Detect which cell encompasses the target text, then output its (x, y) center coordinate. 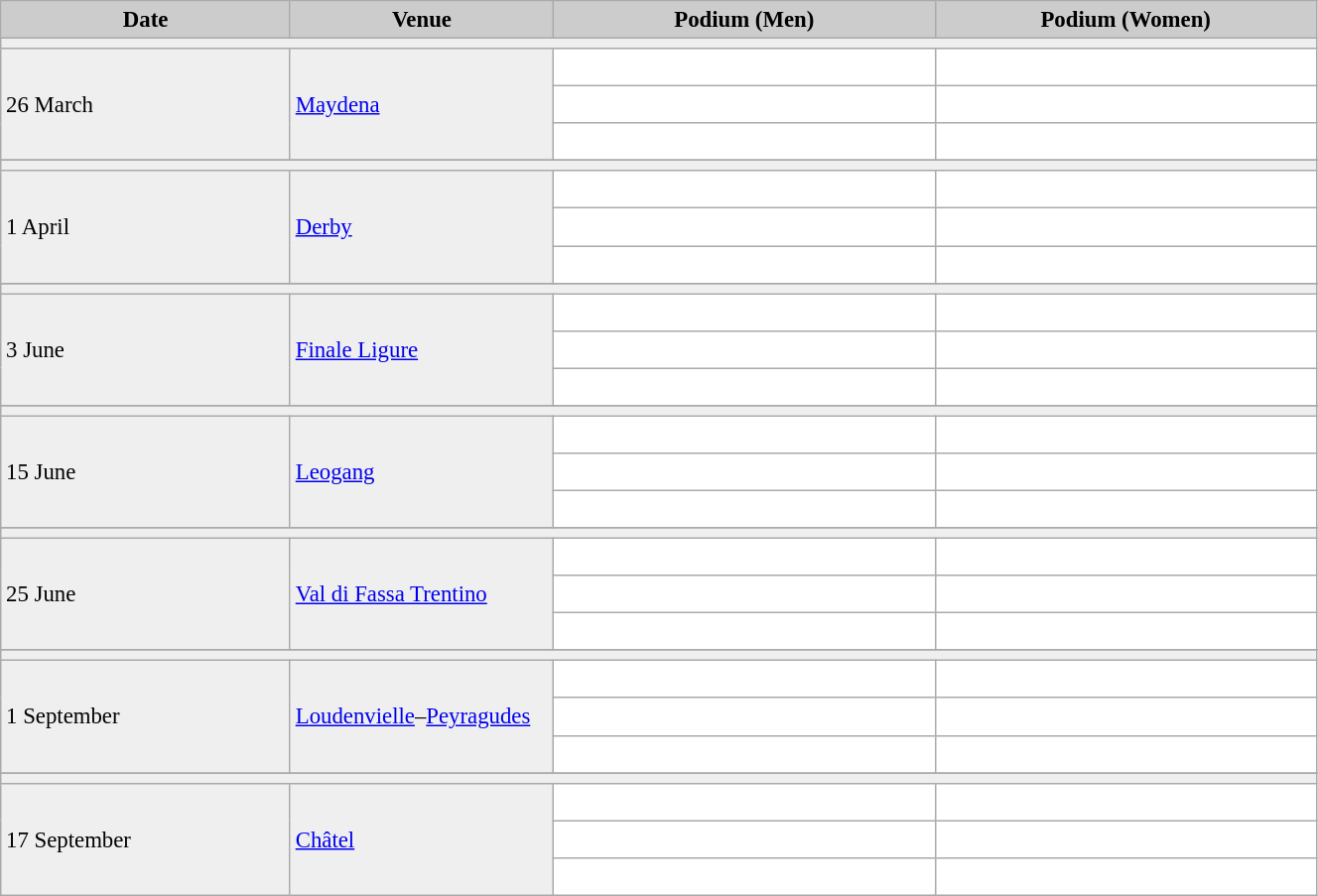
Maydena (421, 105)
Podium (Men) (744, 20)
Date (146, 20)
Val di Fassa Trentino (421, 595)
3 June (146, 349)
1 September (146, 716)
Venue (421, 20)
15 June (146, 472)
Loudenvielle–Peyragudes (421, 716)
Podium (Women) (1125, 20)
1 April (146, 226)
25 June (146, 595)
Leogang (421, 472)
26 March (146, 105)
Derby (421, 226)
Finale Ligure (421, 349)
17 September (146, 839)
Châtel (421, 839)
